Search for the cell housing the specified text and yield its [x, y] center coordinate. 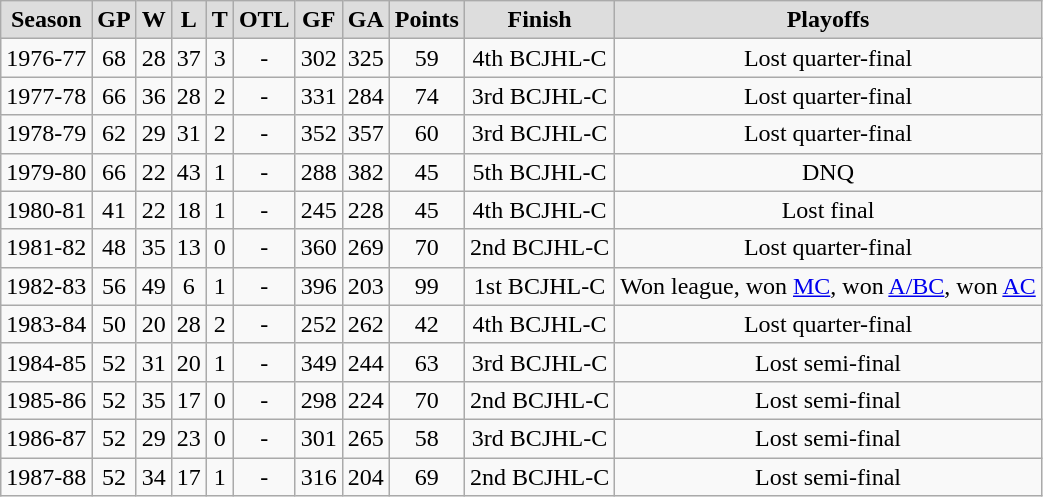
1980-81 [46, 210]
1983-84 [46, 324]
59 [426, 58]
301 [318, 438]
36 [154, 96]
68 [114, 58]
1985-86 [46, 400]
244 [366, 362]
56 [114, 286]
245 [318, 210]
18 [188, 210]
1981-82 [46, 248]
74 [426, 96]
63 [426, 362]
269 [366, 248]
41 [114, 210]
1977-78 [46, 96]
252 [318, 324]
1986-87 [46, 438]
50 [114, 324]
228 [366, 210]
99 [426, 286]
224 [366, 400]
Points [426, 20]
69 [426, 477]
203 [366, 286]
204 [366, 477]
42 [426, 324]
284 [366, 96]
13 [188, 248]
37 [188, 58]
23 [188, 438]
GA [366, 20]
331 [318, 96]
43 [188, 172]
OTL [264, 20]
1984-85 [46, 362]
Lost final [828, 210]
1978-79 [46, 134]
357 [366, 134]
5th BCJHL-C [539, 172]
60 [426, 134]
396 [318, 286]
GF [318, 20]
T [220, 20]
Won league, won MC, won A/BC, won AC [828, 286]
GP [114, 20]
58 [426, 438]
360 [318, 248]
352 [318, 134]
302 [318, 58]
34 [154, 477]
1976-77 [46, 58]
382 [366, 172]
Season [46, 20]
49 [154, 286]
265 [366, 438]
62 [114, 134]
DNQ [828, 172]
Playoffs [828, 20]
Finish [539, 20]
3 [220, 58]
48 [114, 248]
325 [366, 58]
1987-88 [46, 477]
6 [188, 286]
W [154, 20]
1979-80 [46, 172]
288 [318, 172]
316 [318, 477]
L [188, 20]
262 [366, 324]
1982-83 [46, 286]
1st BCJHL-C [539, 286]
349 [318, 362]
298 [318, 400]
